Identify which cell holds the provided text, then report its (X, Y) central coordinate. 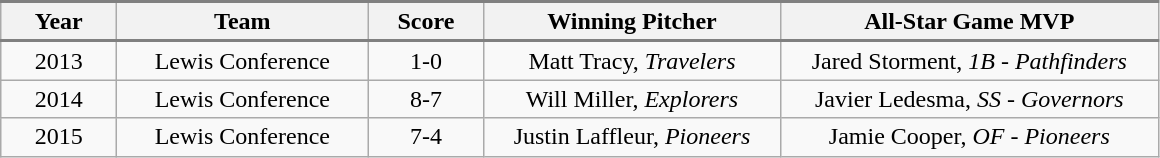
Will Miller, Explorers (632, 99)
1-0 (426, 60)
Jamie Cooper, OF - Pioneers (970, 137)
Javier Ledesma, SS - Governors (970, 99)
2014 (59, 99)
Year (59, 22)
7-4 (426, 137)
2015 (59, 137)
Jared Storment, 1B - Pathfinders (970, 60)
Score (426, 22)
Winning Pitcher (632, 22)
8-7 (426, 99)
Justin Laffleur, Pioneers (632, 137)
All-Star Game MVP (970, 22)
Matt Tracy, Travelers (632, 60)
2013 (59, 60)
Team (242, 22)
